Return [X, Y] of the center of cell containing provided text 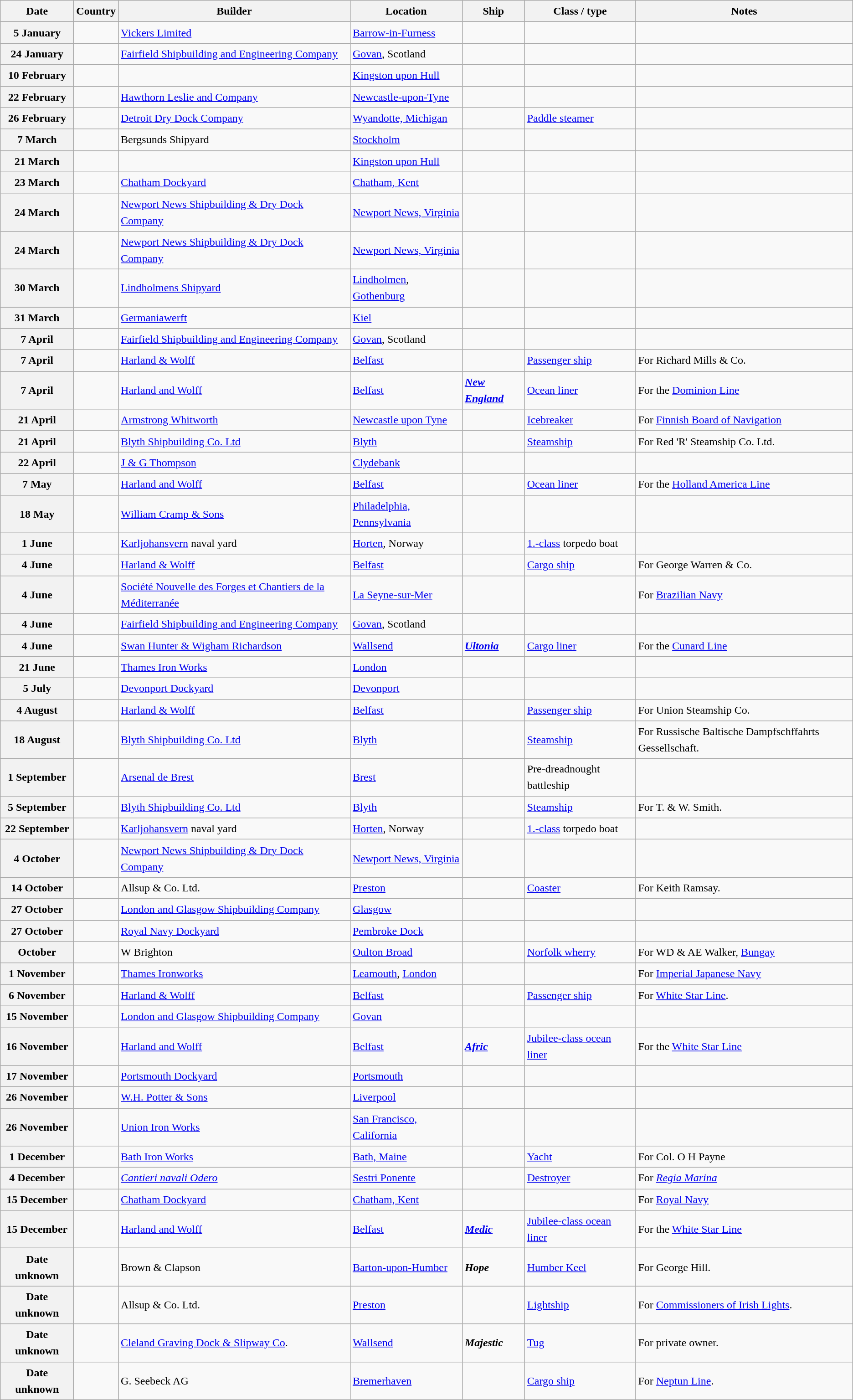
Union Iron Works [234, 1127]
For Red 'R' Steamship Co. Ltd. [744, 441]
October [37, 952]
W.H. Potter & Sons [234, 1097]
17 November [37, 1076]
Pembroke Dock [406, 931]
For private owner. [744, 1343]
Date [37, 11]
Bath Iron Works [234, 1157]
For Regia Marina [744, 1179]
Yacht [580, 1157]
Arsenal de Brest [234, 777]
For the Holland America Line [744, 484]
La Seyne-sur-Mer [406, 594]
For Keith Ramsay. [744, 888]
Destroyer [580, 1179]
Pre-dreadnought battleship [580, 777]
1 November [37, 973]
For Imperial Japanese Navy [744, 973]
Brest [406, 777]
22 February [37, 97]
Majestic [493, 1343]
22 April [37, 463]
30 March [37, 288]
Cantieri navali Odero [234, 1179]
Lightship [580, 1305]
Lindholmen, Gothenburg [406, 288]
Afric [493, 1046]
J & G Thompson [234, 463]
Swan Hunter & Wigham Richardson [234, 645]
New England [493, 390]
5 January [37, 33]
Bremerhaven [406, 1381]
Cleland Graving Dock & Slipway Co. [234, 1343]
G. Seebeck AG [234, 1381]
Ship [493, 11]
William Cramp & Sons [234, 514]
Royal Navy Dockyard [234, 931]
Philadelphia, Pennsylvania [406, 514]
10 February [37, 76]
1 December [37, 1157]
16 November [37, 1046]
For Brazilian Navy [744, 594]
Builder [234, 11]
Kiel [406, 318]
For Neptun Line. [744, 1381]
5 July [37, 688]
14 October [37, 888]
For Russische Baltische Dampfschffahrts Gessellschaft. [744, 740]
Vickers Limited [234, 33]
Class / type [580, 11]
7 March [37, 139]
26 February [37, 118]
For Commissioners of Irish Lights. [744, 1305]
22 September [37, 829]
4 December [37, 1179]
Leamouth, London [406, 973]
Clydebank [406, 463]
Cargo liner [580, 645]
Bergsunds Shipyard [234, 139]
Hawthorn Leslie and Company [234, 97]
Medic [493, 1230]
Société Nouvelle des Forges et Chantiers de la Méditerranée [234, 594]
London [406, 667]
Thames Iron Works [234, 667]
18 May [37, 514]
Icebreaker [580, 420]
Govan [406, 1016]
Norfolk wherry [580, 952]
For White Star Line. [744, 995]
Tug [580, 1343]
For Royal Navy [744, 1199]
21 June [37, 667]
Oulton Broad [406, 952]
For George Hill. [744, 1267]
Armstrong Whitworth [234, 420]
Paddle steamer [580, 118]
For the Dominion Line [744, 390]
1 June [37, 543]
Thames Ironworks [234, 973]
Country [96, 11]
For George Warren & Co. [744, 565]
15 November [37, 1016]
Portsmouth Dockyard [234, 1076]
Ultonia [493, 645]
Sestri Ponente [406, 1179]
For the Cunard Line [744, 645]
Location [406, 11]
18 August [37, 740]
For T. & W. Smith. [744, 808]
7 May [37, 484]
Coaster [580, 888]
21 March [37, 161]
Wyandotte, Michigan [406, 118]
Humber Keel [580, 1267]
Detroit Dry Dock Company [234, 118]
W Brighton [234, 952]
San Francisco, California [406, 1127]
Devonport Dockyard [234, 688]
Lindholmens Shipyard [234, 288]
Hope [493, 1267]
Glasgow [406, 910]
24 January [37, 54]
Stockholm [406, 139]
Brown & Clapson [234, 1267]
Newcastle upon Tyne [406, 420]
6 November [37, 995]
Barton-upon-Humber [406, 1267]
31 March [37, 318]
Newcastle-upon-Tyne [406, 97]
For WD & AE Walker, Bungay [744, 952]
Liverpool [406, 1097]
Notes [744, 11]
4 October [37, 859]
5 September [37, 808]
23 March [37, 182]
For Col. O H Payne [744, 1157]
Portsmouth [406, 1076]
For Finnish Board of Navigation [744, 420]
Devonport [406, 688]
For Union Steamship Co. [744, 710]
Barrow-in-Furness [406, 33]
For Richard Mills & Co. [744, 361]
4 August [37, 710]
Bath, Maine [406, 1157]
Germaniawerft [234, 318]
1 September [37, 777]
